Extract the [X, Y] coordinate from the center of the cell holding the provided text.  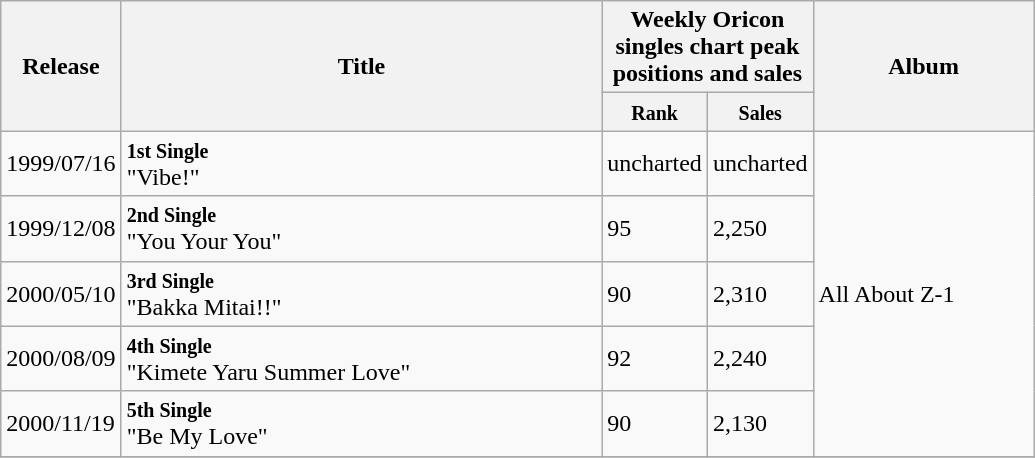
5th Single"Be My Love" [362, 424]
2nd Single"You Your You" [362, 228]
95 [655, 228]
All About Z-1 [924, 294]
Rank [655, 112]
2,130 [760, 424]
92 [655, 358]
4th Single"Kimete Yaru Summer Love" [362, 358]
1999/07/16 [61, 164]
Release [61, 66]
3rd Single"Bakka Mitai!!" [362, 294]
2,240 [760, 358]
2000/11/19 [61, 424]
Weekly Oricon singles chart peak positions and sales [708, 47]
2,250 [760, 228]
Title [362, 66]
1st Single"Vibe!" [362, 164]
1999/12/08 [61, 228]
2,310 [760, 294]
2000/08/09 [61, 358]
2000/05/10 [61, 294]
Sales [760, 112]
Album [924, 66]
